Identify which cell holds the provided text, then report its (x, y) central coordinate. 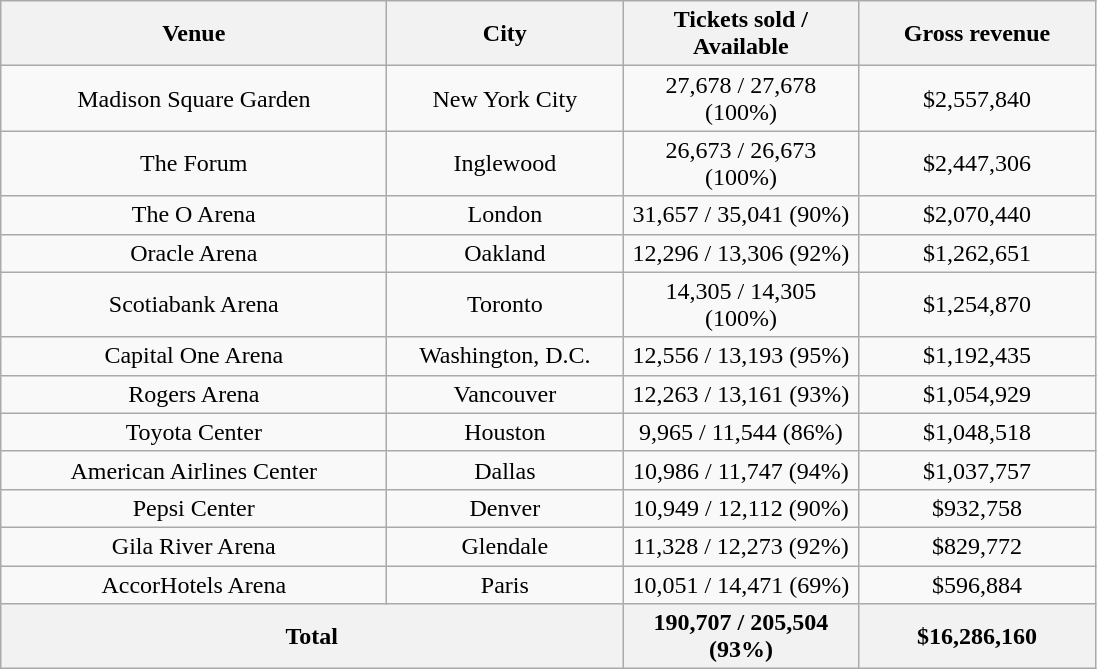
Venue (194, 34)
AccorHotels Arena (194, 585)
New York City (505, 98)
$1,254,870 (977, 304)
Dallas (505, 470)
Vancouver (505, 394)
Paris (505, 585)
Madison Square Garden (194, 98)
Oracle Arena (194, 253)
$1,262,651 (977, 253)
14,305 / 14,305 (100%) (741, 304)
10,986 / 11,747 (94%) (741, 470)
Total (312, 636)
$932,758 (977, 508)
9,965 / 11,544 (86%) (741, 432)
Denver (505, 508)
London (505, 215)
190,707 / 205,504 (93%) (741, 636)
$829,772 (977, 546)
City (505, 34)
Tickets sold / Available (741, 34)
11,328 / 12,273 (92%) (741, 546)
$16,286,160 (977, 636)
Gross revenue (977, 34)
12,296 / 13,306 (92%) (741, 253)
Washington, D.C. (505, 356)
10,051 / 14,471 (69%) (741, 585)
$2,557,840 (977, 98)
American Airlines Center (194, 470)
Rogers Arena (194, 394)
26,673 / 26,673 (100%) (741, 164)
Oakland (505, 253)
27,678 / 27,678 (100%) (741, 98)
Capital One Arena (194, 356)
Scotiabank Arena (194, 304)
$596,884 (977, 585)
The O Arena (194, 215)
12,263 / 13,161 (93%) (741, 394)
Gila River Arena (194, 546)
Toronto (505, 304)
Houston (505, 432)
Inglewood (505, 164)
Toyota Center (194, 432)
$2,070,440 (977, 215)
Pepsi Center (194, 508)
The Forum (194, 164)
10,949 / 12,112 (90%) (741, 508)
$1,192,435 (977, 356)
$1,048,518 (977, 432)
12,556 / 13,193 (95%) (741, 356)
$1,054,929 (977, 394)
$2,447,306 (977, 164)
$1,037,757 (977, 470)
31,657 / 35,041 (90%) (741, 215)
Glendale (505, 546)
